Locate the cell with the specified text and output its (X, Y) center coordinate. 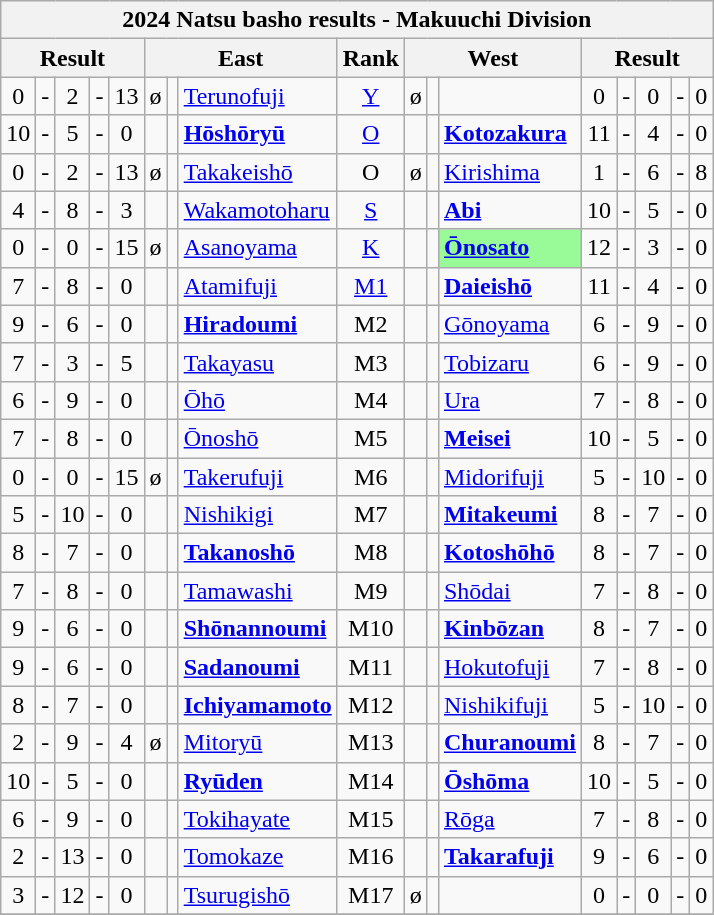
Ryūden (258, 781)
Asanoyama (258, 248)
Ōhō (258, 400)
M9 (370, 591)
M7 (370, 515)
M10 (370, 629)
M17 (370, 895)
Nishikifuji (510, 705)
Kotozakura (510, 134)
Mitoryū (258, 743)
Atamifuji (258, 286)
Ura (510, 400)
Wakamotoharu (258, 210)
Terunofuji (258, 96)
Abi (510, 210)
Kirishima (510, 172)
Shōdai (510, 591)
Hokutofuji (510, 667)
M1 (370, 286)
Rank (370, 58)
M13 (370, 743)
Rōga (510, 819)
1 (600, 172)
Ōnoshō (258, 438)
Tomokaze (258, 857)
M6 (370, 477)
Takanoshō (258, 553)
Kotoshōhō (510, 553)
Takakeishō (258, 172)
M5 (370, 438)
M4 (370, 400)
Ōshōma (510, 781)
Mitakeumi (510, 515)
Hiradoumi (258, 324)
Shōnannoumi (258, 629)
Hōshōryū (258, 134)
Y (370, 96)
Ichiyamamoto (258, 705)
M2 (370, 324)
Churanoumi (510, 743)
Takarafuji (510, 857)
Gōnoyama (510, 324)
M14 (370, 781)
Nishikigi (258, 515)
M16 (370, 857)
S (370, 210)
Takerufuji (258, 477)
Midorifuji (510, 477)
2024 Natsu basho results - Makuuchi Division (357, 20)
Tsurugishō (258, 895)
M12 (370, 705)
Takayasu (258, 362)
M11 (370, 667)
Sadanoumi (258, 667)
Meisei (510, 438)
Kinbōzan (510, 629)
Tobizaru (510, 362)
West (492, 58)
Tokihayate (258, 819)
Daieishō (510, 286)
Ōnosato (510, 248)
M15 (370, 819)
M8 (370, 553)
East (240, 58)
Tamawashi (258, 591)
M3 (370, 362)
K (370, 248)
